Provide the (X, Y) coordinate of the cell's center where the given text is located.  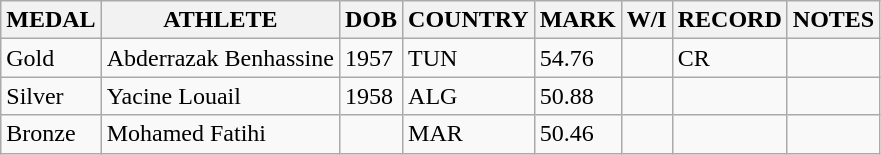
MAR (469, 134)
Bronze (51, 134)
Gold (51, 58)
50.46 (578, 134)
RECORD (730, 20)
Abderrazak Benhassine (220, 58)
MEDAL (51, 20)
MARK (578, 20)
1957 (370, 58)
1958 (370, 96)
Yacine Louail (220, 96)
54.76 (578, 58)
50.88 (578, 96)
CR (730, 58)
Mohamed Fatihi (220, 134)
DOB (370, 20)
COUNTRY (469, 20)
ATHLETE (220, 20)
ALG (469, 96)
TUN (469, 58)
W/I (646, 20)
Silver (51, 96)
NOTES (833, 20)
